From the cell containing the given text, extract its center point as [X, Y] coordinate. 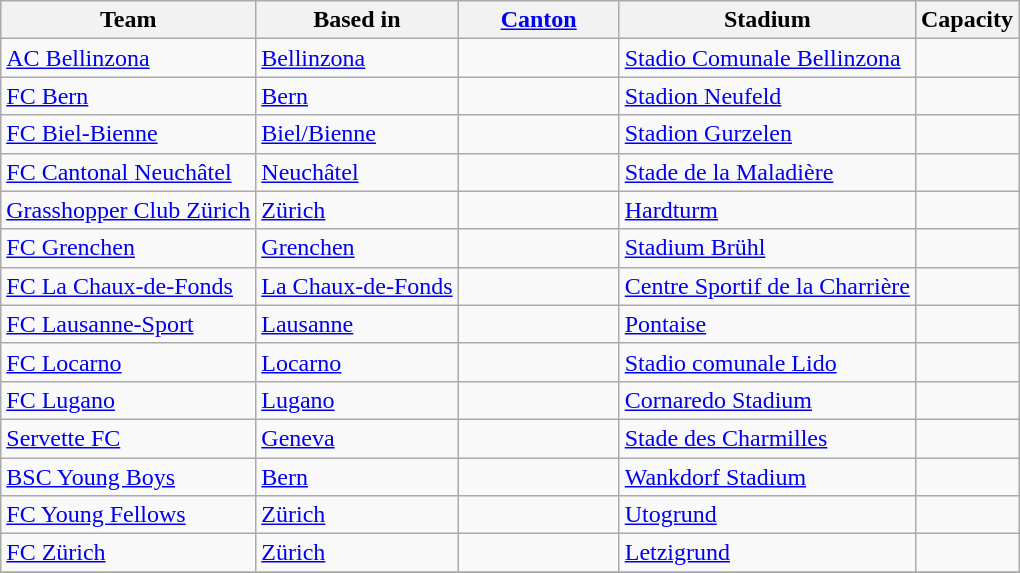
Utogrund [767, 515]
Stade des Charmilles [767, 438]
Stadion Gurzelen [767, 134]
Stadion Neufeld [767, 96]
Canton [538, 20]
Lugano [357, 400]
BSC Young Boys [128, 477]
Stadium Brühl [767, 248]
Hardturm [767, 210]
Grenchen [357, 248]
Team [128, 20]
Wankdorf Stadium [767, 477]
FC Young Fellows [128, 515]
Based in [357, 20]
Servette FC [128, 438]
FC Biel-Bienne [128, 134]
AC Bellinzona [128, 58]
FC Lausanne-Sport [128, 324]
Stadio comunale Lido [767, 362]
Geneva [357, 438]
Centre Sportif de la Charrière [767, 286]
Bellinzona [357, 58]
Capacity [966, 20]
Stadio Comunale Bellinzona [767, 58]
Grasshopper Club Zürich [128, 210]
FC Cantonal Neuchâtel [128, 172]
FC Lugano [128, 400]
FC Zürich [128, 553]
Neuchâtel [357, 172]
Stade de la Maladière [767, 172]
Stadium [767, 20]
Letzigrund [767, 553]
FC Bern [128, 96]
FC Grenchen [128, 248]
FC La Chaux-de-Fonds [128, 286]
Pontaise [767, 324]
Lausanne [357, 324]
Locarno [357, 362]
Cornaredo Stadium [767, 400]
FC Locarno [128, 362]
Biel/Bienne [357, 134]
La Chaux-de-Fonds [357, 286]
